Locate the cell with the specified text and output its [X, Y] center coordinate. 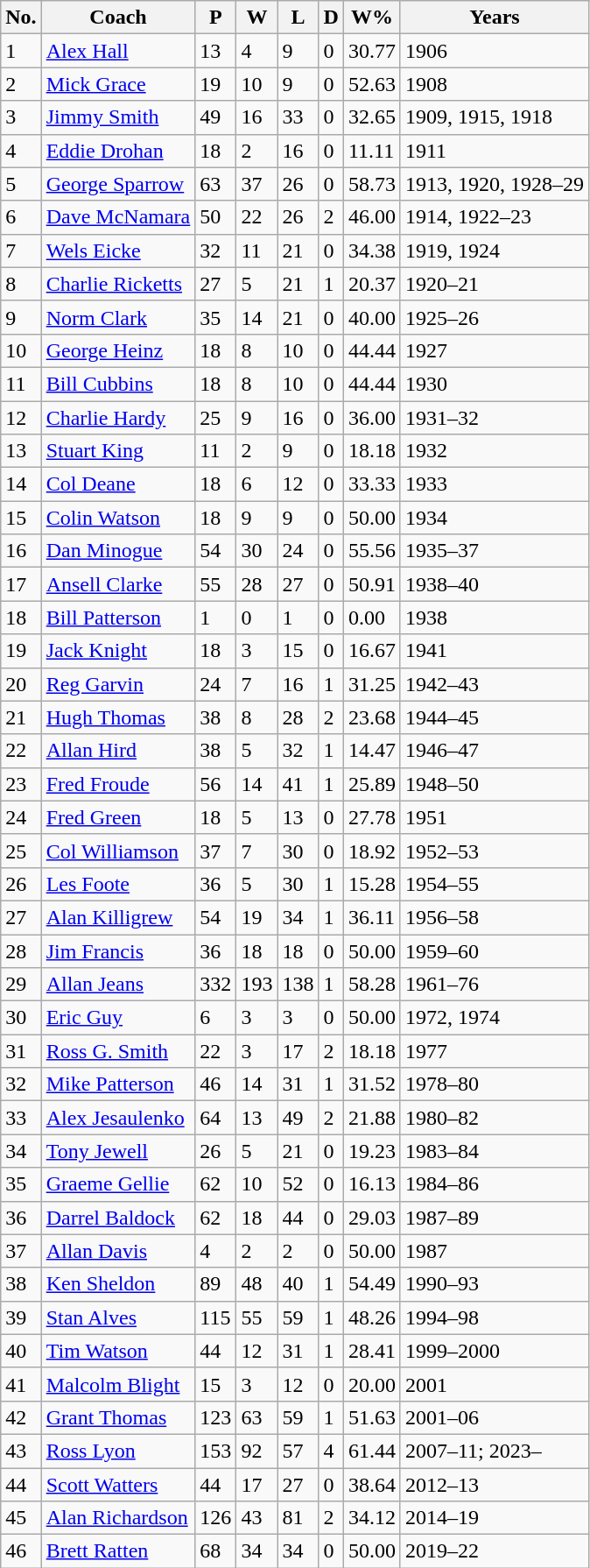
126 [215, 1518]
123 [215, 1417]
Malcolm Blight [118, 1384]
34.12 [371, 1518]
1931–32 [494, 418]
38.64 [371, 1485]
20 [21, 684]
Jack Knight [118, 651]
50.91 [371, 584]
332 [215, 985]
1909, 1915, 1918 [494, 117]
1972, 1974 [494, 1018]
P [215, 18]
51.63 [371, 1417]
138 [298, 985]
Years [494, 18]
89 [215, 1284]
1951 [494, 817]
39 [21, 1317]
1932 [494, 451]
Ansell Clarke [118, 584]
Ken Sheldon [118, 1284]
36.00 [371, 418]
Mick Grace [118, 84]
1987–89 [494, 1218]
1948–50 [494, 784]
27.78 [371, 817]
Alan Killigrew [118, 917]
55.56 [371, 551]
Scott Watters [118, 1485]
1911 [494, 151]
Mike Patterson [118, 1084]
14.47 [371, 751]
L [298, 18]
34.38 [371, 251]
57 [298, 1451]
1952–53 [494, 851]
23 [21, 784]
28.41 [371, 1351]
1990–93 [494, 1284]
40.00 [371, 317]
Coach [118, 18]
52 [298, 1184]
16.67 [371, 651]
58.28 [371, 985]
1927 [494, 350]
45 [21, 1518]
Allan Jeans [118, 985]
Charlie Hardy [118, 418]
George Sparrow [118, 184]
Tim Watson [118, 1351]
153 [215, 1451]
36.11 [371, 917]
1956–58 [494, 917]
68 [215, 1551]
46.00 [371, 217]
Alan Richardson [118, 1518]
1913, 1920, 1928–29 [494, 184]
58.73 [371, 184]
Alex Jesaulenko [118, 1118]
52.63 [371, 84]
W% [371, 18]
20.00 [371, 1384]
1935–37 [494, 551]
21.88 [371, 1118]
0.00 [371, 618]
2012–13 [494, 1485]
Stan Alves [118, 1317]
48 [257, 1284]
1941 [494, 651]
42 [21, 1417]
1925–26 [494, 317]
2001 [494, 1384]
Charlie Ricketts [118, 284]
31.52 [371, 1084]
Dave McNamara [118, 217]
2007–11; 2023– [494, 1451]
Les Foote [118, 884]
Wels Eicke [118, 251]
23.68 [371, 717]
Ross G. Smith [118, 1051]
1983–84 [494, 1151]
54.49 [371, 1284]
Bill Cubbins [118, 384]
29.03 [371, 1218]
Jimmy Smith [118, 117]
115 [215, 1317]
Reg Garvin [118, 684]
W [257, 18]
50 [215, 217]
Col Williamson [118, 851]
1977 [494, 1051]
1978–80 [494, 1084]
Fred Green [118, 817]
1984–86 [494, 1184]
25.89 [371, 784]
1920–21 [494, 284]
1906 [494, 51]
1908 [494, 84]
56 [215, 784]
Stuart King [118, 451]
20.37 [371, 284]
Graeme Gellie [118, 1184]
32.65 [371, 117]
Darrel Baldock [118, 1218]
33.33 [371, 484]
Ross Lyon [118, 1451]
2014–19 [494, 1518]
Alex Hall [118, 51]
D [331, 18]
Brett Ratten [118, 1551]
Jim Francis [118, 950]
11.11 [371, 151]
2019–22 [494, 1551]
48.26 [371, 1317]
15.28 [371, 884]
19.23 [371, 1151]
1919, 1924 [494, 251]
193 [257, 985]
1930 [494, 384]
1938 [494, 618]
Col Deane [118, 484]
30.77 [371, 51]
1914, 1922–23 [494, 217]
1999–2000 [494, 1351]
Colin Watson [118, 518]
1961–76 [494, 985]
1987 [494, 1251]
Dan Minogue [118, 551]
George Heinz [118, 350]
1994–98 [494, 1317]
1933 [494, 484]
Allan Hird [118, 751]
1980–82 [494, 1118]
18.92 [371, 851]
1946–47 [494, 751]
61.44 [371, 1451]
Fred Froude [118, 784]
2001–06 [494, 1417]
Eddie Drohan [118, 151]
29 [21, 985]
Norm Clark [118, 317]
Hugh Thomas [118, 717]
1944–45 [494, 717]
Grant Thomas [118, 1417]
92 [257, 1451]
31.25 [371, 684]
81 [298, 1518]
1942–43 [494, 684]
1934 [494, 518]
Allan Davis [118, 1251]
16.13 [371, 1184]
Tony Jewell [118, 1151]
1959–60 [494, 950]
64 [215, 1118]
Bill Patterson [118, 618]
No. [21, 18]
Eric Guy [118, 1018]
1938–40 [494, 584]
1954–55 [494, 884]
